Scan for the cell matching the given text and deliver its [x, y] coordinate at center. 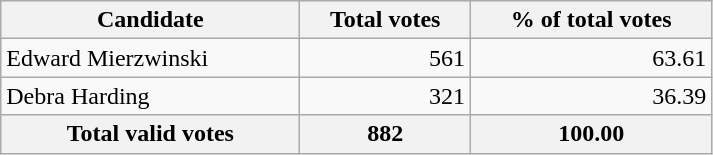
Candidate [150, 20]
36.39 [592, 96]
Total valid votes [150, 134]
Debra Harding [150, 96]
882 [386, 134]
321 [386, 96]
Edward Mierzwinski [150, 58]
100.00 [592, 134]
% of total votes [592, 20]
Total votes [386, 20]
561 [386, 58]
63.61 [592, 58]
